Capture the cell that displays the provided text and extract its (X, Y) central coordinate. 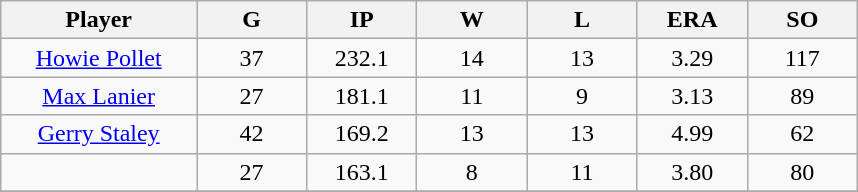
117 (802, 58)
4.99 (692, 134)
G (252, 20)
IP (362, 20)
163.1 (362, 172)
Gerry Staley (99, 134)
37 (252, 58)
3.13 (692, 96)
Player (99, 20)
3.29 (692, 58)
Max Lanier (99, 96)
42 (252, 134)
3.80 (692, 172)
181.1 (362, 96)
9 (582, 96)
80 (802, 172)
Howie Pollet (99, 58)
ERA (692, 20)
232.1 (362, 58)
L (582, 20)
169.2 (362, 134)
W (472, 20)
8 (472, 172)
14 (472, 58)
SO (802, 20)
89 (802, 96)
62 (802, 134)
